Extract the (x, y) coordinate from the center of the cell holding the provided text.  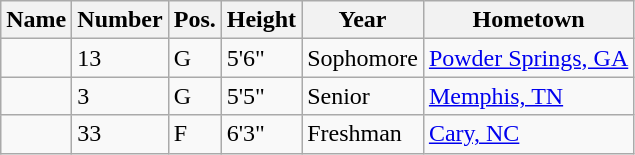
6'3" (261, 134)
Year (363, 20)
Sophomore (363, 58)
5'6" (261, 58)
Senior (363, 96)
Powder Springs, GA (528, 58)
5'5" (261, 96)
Cary, NC (528, 134)
Hometown (528, 20)
Freshman (363, 134)
Number (120, 20)
Pos. (194, 20)
Name (36, 20)
13 (120, 58)
F (194, 134)
Memphis, TN (528, 96)
33 (120, 134)
3 (120, 96)
Height (261, 20)
